Detect which cell encompasses the target text, then output its [X, Y] center coordinate. 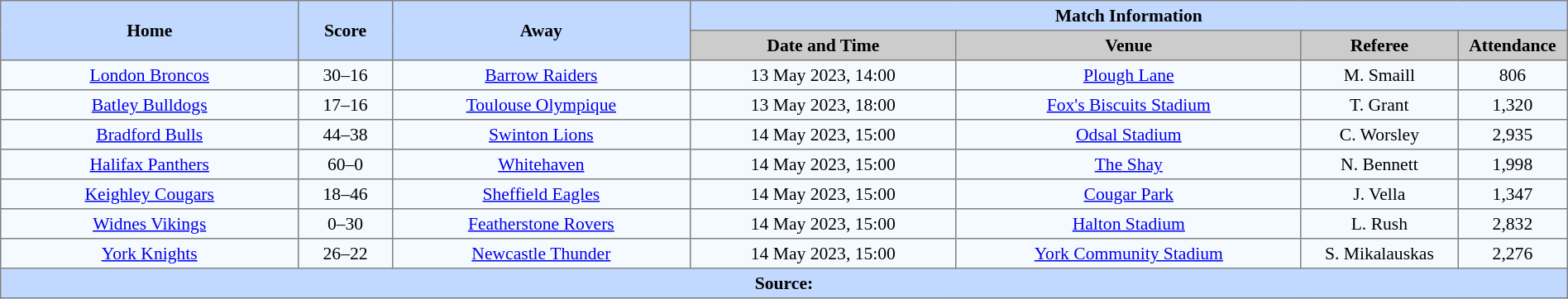
York Community Stadium [1128, 254]
Toulouse Olympique [541, 105]
18–46 [346, 194]
Score [346, 31]
London Broncos [150, 75]
2,832 [1513, 224]
30–16 [346, 75]
13 May 2023, 14:00 [823, 75]
Attendance [1513, 45]
1,347 [1513, 194]
Date and Time [823, 45]
44–38 [346, 135]
S. Mikalauskas [1379, 254]
T. Grant [1379, 105]
Referee [1379, 45]
Source: [784, 283]
Newcastle Thunder [541, 254]
2,276 [1513, 254]
Cougar Park [1128, 194]
Home [150, 31]
Sheffield Eagles [541, 194]
Keighley Cougars [150, 194]
1,320 [1513, 105]
Widnes Vikings [150, 224]
M. Smaill [1379, 75]
L. Rush [1379, 224]
Halifax Panthers [150, 164]
The Shay [1128, 164]
Whitehaven [541, 164]
2,935 [1513, 135]
Featherstone Rovers [541, 224]
Match Information [1128, 16]
Batley Bulldogs [150, 105]
J. Vella [1379, 194]
C. Worsley [1379, 135]
0–30 [346, 224]
806 [1513, 75]
Swinton Lions [541, 135]
Odsal Stadium [1128, 135]
Halton Stadium [1128, 224]
Plough Lane [1128, 75]
Barrow Raiders [541, 75]
Venue [1128, 45]
N. Bennett [1379, 164]
Away [541, 31]
Fox's Biscuits Stadium [1128, 105]
13 May 2023, 18:00 [823, 105]
26–22 [346, 254]
17–16 [346, 105]
Bradford Bulls [150, 135]
York Knights [150, 254]
60–0 [346, 164]
1,998 [1513, 164]
